Pinpoint the cell where the given text exists, returning its (X, Y) midpoint coordinate. 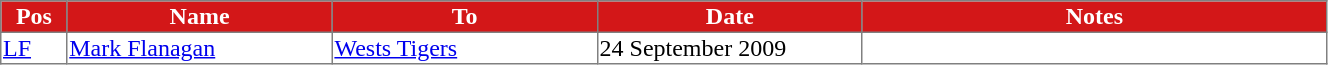
LF (34, 48)
Pos (34, 17)
To (464, 17)
24 September 2009 (730, 48)
Date (730, 17)
Wests Tigers (464, 48)
Name (200, 17)
Mark Flanagan (200, 48)
Notes (1094, 17)
